Identify which cell holds the provided text, then report its (X, Y) central coordinate. 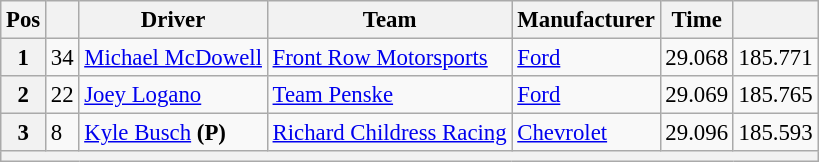
Richard Childress Racing (390, 133)
Time (696, 20)
29.096 (696, 133)
Chevrolet (586, 133)
29.069 (696, 95)
2 (24, 95)
185.765 (776, 95)
3 (24, 133)
1 (24, 58)
22 (62, 95)
Michael McDowell (173, 58)
Team (390, 20)
Joey Logano (173, 95)
Manufacturer (586, 20)
Pos (24, 20)
185.593 (776, 133)
8 (62, 133)
29.068 (696, 58)
Kyle Busch (P) (173, 133)
185.771 (776, 58)
Driver (173, 20)
Team Penske (390, 95)
34 (62, 58)
Front Row Motorsports (390, 58)
